Locate the cell with the specified text and output its [X, Y] center coordinate. 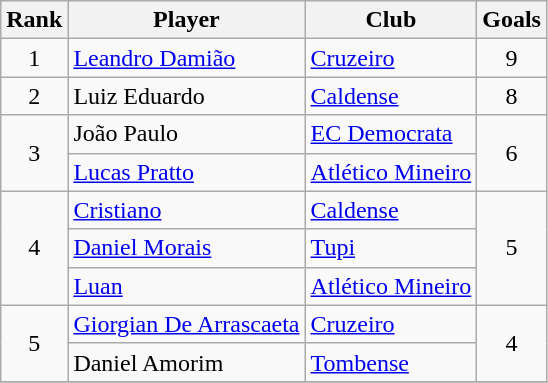
Daniel Amorim [186, 362]
EC Democrata [391, 134]
1 [34, 58]
Tombense [391, 362]
Rank [34, 20]
Tupi [391, 248]
Player [186, 20]
3 [34, 153]
João Paulo [186, 134]
Daniel Morais [186, 248]
Leandro Damião [186, 58]
2 [34, 96]
Luan [186, 286]
Giorgian De Arrascaeta [186, 324]
8 [512, 96]
Luiz Eduardo [186, 96]
6 [512, 153]
Lucas Pratto [186, 172]
Goals [512, 20]
Cristiano [186, 210]
Club [391, 20]
9 [512, 58]
